Return (X, Y) of the center of cell containing provided text 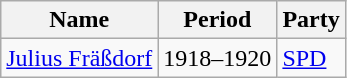
1918–1920 (218, 58)
Period (218, 20)
Julius Fräßdorf (80, 58)
Party (311, 20)
Name (80, 20)
SPD (311, 58)
